Identify which cell holds the provided text, then report its (X, Y) central coordinate. 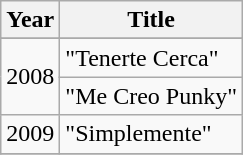
"Tenerte Cerca" (152, 58)
Title (152, 20)
"Me Creo Punky" (152, 96)
2008 (30, 77)
"Simplemente" (152, 134)
2009 (30, 134)
Year (30, 20)
